Search for the cell housing the specified text and yield its [X, Y] center coordinate. 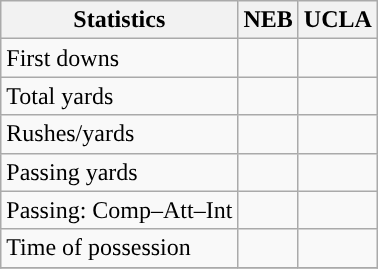
Passing: Comp–Att–Int [120, 210]
UCLA [338, 20]
Time of possession [120, 248]
NEB [268, 20]
Passing yards [120, 172]
First downs [120, 58]
Rushes/yards [120, 134]
Statistics [120, 20]
Total yards [120, 96]
